Locate the cell with the specified text and output its (x, y) center coordinate. 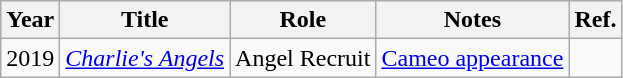
2019 (30, 58)
Notes (472, 20)
Role (303, 20)
Ref. (596, 20)
Title (145, 20)
Year (30, 20)
Angel Recruit (303, 58)
Cameo appearance (472, 58)
Charlie's Angels (145, 58)
